Identify which cell holds the provided text, then report its [x, y] central coordinate. 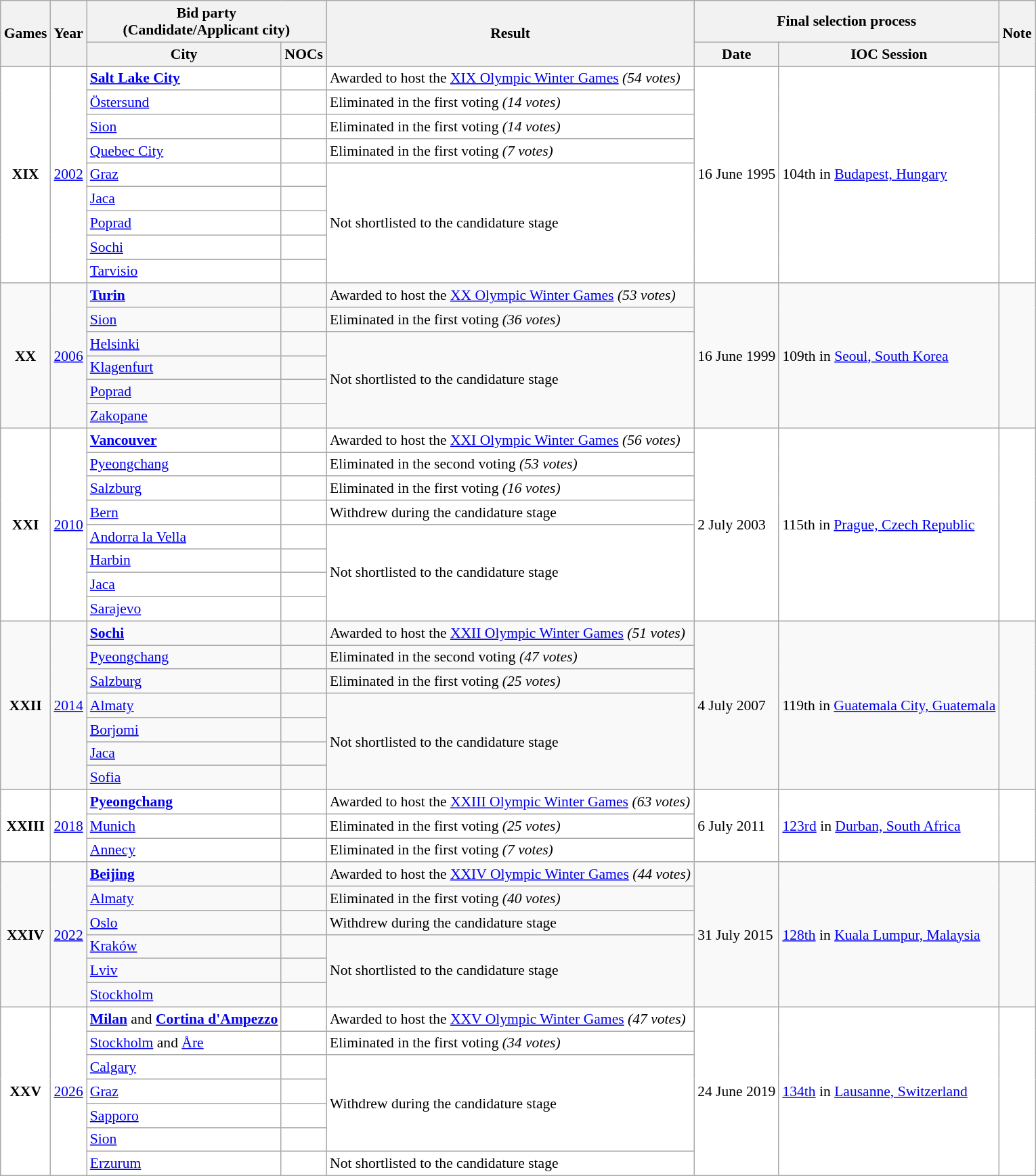
16 June 1999 [737, 356]
Sarajevo [184, 609]
Eliminated in the second voting (53 votes) [511, 464]
Turin [184, 296]
Awarded to host the XXV Olympic Winter Games (47 votes) [511, 1019]
134th in Lausanne, Switzerland [888, 1091]
31 July 2015 [737, 935]
128th in Kuala Lumpur, Malaysia [888, 935]
Zakopane [184, 416]
XXIV [26, 935]
Kraków [184, 946]
16 June 1995 [737, 175]
2026 [68, 1091]
XXV [26, 1091]
2006 [68, 356]
Note [1017, 34]
Quebec City [184, 151]
2014 [68, 705]
2022 [68, 935]
104th in Budapest, Hungary [888, 175]
Klagenfurt [184, 368]
Beijing [184, 875]
City [184, 54]
Bid party(Candidate/Applicant city) [207, 22]
IOC Session [888, 54]
Eliminated in the first voting (16 votes) [511, 489]
Awarded to host the XXII Olympic Winter Games (51 votes) [511, 633]
Awarded to host the XXIV Olympic Winter Games (44 votes) [511, 875]
Games [26, 34]
Harbin [184, 561]
Sofia [184, 778]
XXIII [26, 826]
Annecy [184, 850]
24 June 2019 [737, 1091]
Borjomi [184, 730]
6 July 2011 [737, 826]
Year [68, 34]
Eliminated in the second voting (47 votes) [511, 657]
Östersund [184, 103]
Date [737, 54]
Lviv [184, 971]
4 July 2007 [737, 705]
Vancouver [184, 440]
XXII [26, 705]
Awarded to host the XXIII Olympic Winter Games (63 votes) [511, 802]
109th in Seoul, South Korea [888, 356]
NOCs [303, 54]
Andorra la Vella [184, 537]
Sapporo [184, 1116]
Stockholm [184, 995]
Eliminated in the first voting (34 votes) [511, 1043]
119th in Guatemala City, Guatemala [888, 705]
Final selection process [846, 22]
Eliminated in the first voting (40 votes) [511, 898]
Eliminated in the first voting (36 votes) [511, 320]
Helsinki [184, 344]
2018 [68, 826]
123rd in Durban, South Africa [888, 826]
XXI [26, 524]
Awarded to host the XX Olympic Winter Games (53 votes) [511, 296]
XIX [26, 175]
Calgary [184, 1068]
2010 [68, 524]
Milan and Cortina d'Ampezzo [184, 1019]
Bern [184, 513]
Stockholm and Åre [184, 1043]
Oslo [184, 923]
Awarded to host the XXI Olympic Winter Games (56 votes) [511, 440]
Tarvisio [184, 271]
Erzurum [184, 1164]
2 July 2003 [737, 524]
115th in Prague, Czech Republic [888, 524]
Result [511, 34]
XX [26, 356]
Munich [184, 826]
Salt Lake City [184, 79]
Awarded to host the XIX Olympic Winter Games (54 votes) [511, 79]
2002 [68, 175]
